Return [X, Y] of the center of cell containing provided text 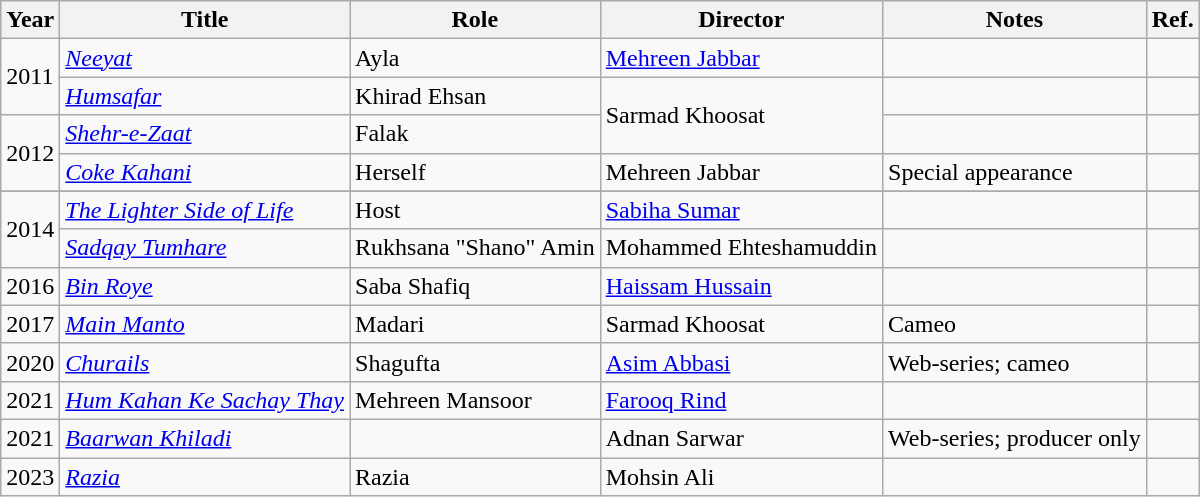
Role [476, 20]
Host [476, 210]
Special appearance [1015, 172]
Coke Kahani [205, 172]
Web-series; cameo [1015, 362]
Director [741, 20]
Shagufta [476, 362]
2017 [30, 324]
Bin Roye [205, 286]
2023 [30, 477]
Sadqay Tumhare [205, 248]
Cameo [1015, 324]
Humsafar [205, 96]
Mohsin Ali [741, 477]
Mohammed Ehteshamuddin [741, 248]
Falak [476, 134]
Main Manto [205, 324]
Khirad Ehsan [476, 96]
Rukhsana "Shano" Amin [476, 248]
Year [30, 20]
Herself [476, 172]
Shehr-e-Zaat [205, 134]
2016 [30, 286]
2012 [30, 153]
Sabiha Sumar [741, 210]
Web-series; producer only [1015, 438]
Title [205, 20]
Notes [1015, 20]
Hum Kahan Ke Sachay Thay [205, 400]
Adnan Sarwar [741, 438]
Ref. [1172, 20]
Baarwan Khiladi [205, 438]
Mehreen Mansoor [476, 400]
The Lighter Side of Life [205, 210]
Haissam Hussain [741, 286]
Madari [476, 324]
Asim Abbasi [741, 362]
Saba Shafiq [476, 286]
Neeyat [205, 58]
Farooq Rind [741, 400]
2014 [30, 229]
Churails [205, 362]
2020 [30, 362]
2011 [30, 77]
Ayla [476, 58]
